Capture the cell that displays the provided text and extract its [X, Y] central coordinate. 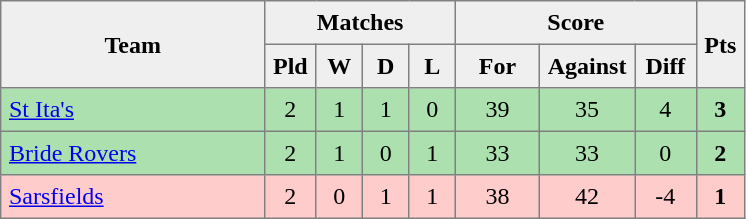
Matches [360, 23]
4 [666, 110]
Team [133, 44]
W [339, 66]
42 [586, 197]
Diff [666, 66]
38 [497, 197]
Score [576, 23]
L [432, 66]
St Ita's [133, 110]
Against [586, 66]
39 [497, 110]
Sarsfields [133, 197]
3 [720, 110]
Bride Rovers [133, 153]
35 [586, 110]
Pts [720, 44]
Pld [290, 66]
For [497, 66]
D [385, 66]
-4 [666, 197]
